Return [X, Y] of the center of cell containing provided text 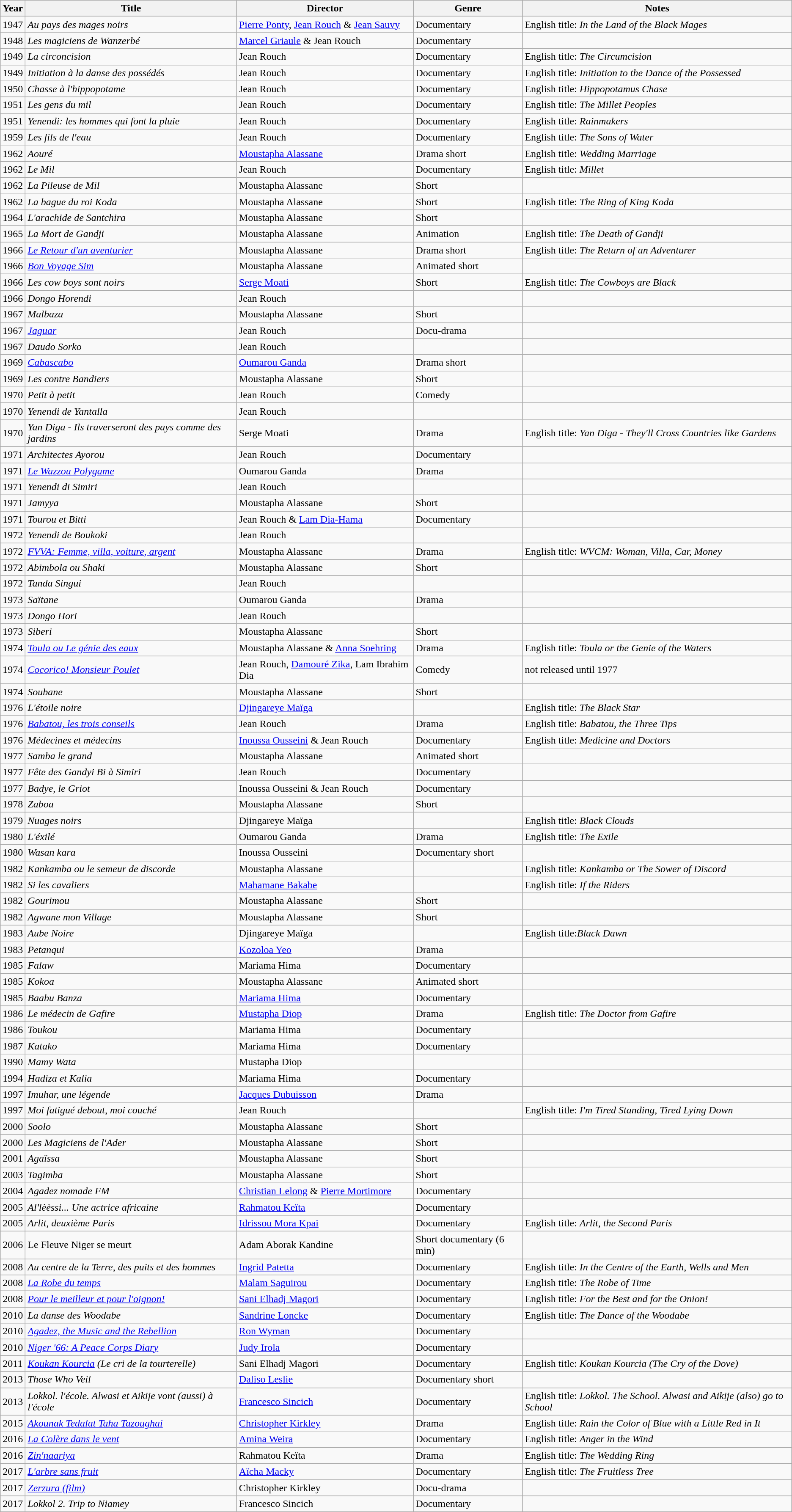
English title: The Return of an Adventurer [657, 250]
English title: For the Best and for the Onion! [657, 1299]
L'étoile noire [131, 708]
Agadez, the Music and the Rebellion [131, 1331]
not released until 1977 [657, 669]
Daudo Sorko [131, 347]
1965 [13, 234]
English title: WVCM: Woman, Villa, Car, Money [657, 551]
English title: In the Centre of the Earth, Wells and Men [657, 1267]
Le Fleuve Niger se meurt [131, 1245]
Petit à petit [131, 395]
1964 [13, 218]
English title: The Robe of Time [657, 1283]
Abimbola ou Shaki [131, 567]
1979 [13, 821]
English title: The Fruitless Tree [657, 1471]
Les magiciens de Wanzerbé [131, 41]
Koukan Kourcia (Le cri de la tourterelle) [131, 1363]
2011 [13, 1363]
1950 [13, 89]
Zerzura (film) [131, 1487]
English title: The Ring of King Koda [657, 202]
Soubane [131, 691]
Tanda Singui [131, 584]
L'éxilé [131, 837]
English title: The Circumcision [657, 57]
Mahamane Bakabe [325, 885]
Jean Rouch & Lam Dia-Hama [325, 519]
Architectes Ayorou [131, 454]
Les gens du mil [131, 105]
Siberi [131, 632]
Yenendi: les hommes qui font la pluie [131, 121]
Tagimba [131, 1175]
English title: Anger in the Wind [657, 1439]
La bague du roi Koda [131, 202]
English title: Hippopotamus Chase [657, 89]
Fête des Gandyi Bi à Simiri [131, 772]
L'arbre sans fruit [131, 1471]
Marcel Griaule & Jean Rouch [325, 41]
English title: Rainmakers [657, 121]
Jamyya [131, 503]
Akounak Tedalat Taha Tazoughai [131, 1423]
Jean Rouch, Damouré Zika, Lam Ibrahim Dia [325, 669]
English title: The Black Star [657, 708]
Inoussa Ousseini [325, 853]
Ron Wyman [325, 1331]
Chasse à l'hippopotame [131, 89]
Daliso Leslie [325, 1380]
Le Mil [131, 169]
English title: The Sons of Water [657, 137]
Yan Diga - Ils traverseront des pays comme des jardins [131, 432]
Dongo Hori [131, 616]
La Colère dans le vent [131, 1439]
English title: The Death of Gandji [657, 234]
1947 [13, 25]
English title: Babatou, the Three Tips [657, 724]
Falaw [131, 965]
Sandrine Loncke [325, 1315]
Aouré [131, 153]
Petanqui [131, 949]
Kozoloa Yeo [325, 949]
2015 [13, 1423]
La Robe du temps [131, 1283]
English title: Kankamba or The Sower of Discord [657, 869]
L'arachide de Santchira [131, 218]
Nuages noirs [131, 821]
Les contre Bandiers [131, 379]
Short documentary (6 min) [468, 1245]
English title: Arlit, the Second Paris [657, 1223]
2004 [13, 1191]
Pour le meilleur et pour l'oignon! [131, 1299]
Year [13, 8]
Agaïssa [131, 1159]
Soolo [131, 1126]
Idrissou Mora Kpai [325, 1223]
Niger '66: A Peace Corps Diary [131, 1347]
Yenendi di Simiri [131, 487]
English title: Initiation to the Dance of the Possessed [657, 73]
Moustapha Alassane & Anna Soehring [325, 648]
English title: If the Riders [657, 885]
Katako [131, 1046]
1978 [13, 804]
Animation [468, 234]
English title: The Exile [657, 837]
Les fils de l'eau [131, 137]
Notes [657, 8]
English title: Toula or the Genie of the Waters [657, 648]
Kankamba ou le semeur de discorde [131, 869]
English title: Black Clouds [657, 821]
Adam Aborak Kandine [325, 1245]
La Mort de Gandji [131, 234]
1948 [13, 41]
2006 [13, 1245]
Those Who Veil [131, 1380]
Zaboa [131, 804]
Tourou et Bitti [131, 519]
Jacques Dubuisson [325, 1094]
Title [131, 8]
Zin'naariya [131, 1455]
La danse des Woodabe [131, 1315]
English title: Lokkol. The School. Alwasi and Aikije (also) go to School [657, 1402]
Pierre Ponty, Jean Rouch & Jean Sauvy [325, 25]
Kokoa [131, 981]
Bon Voyage Sim [131, 266]
La circoncision [131, 57]
Judy Irola [325, 1347]
Médecines et médecins [131, 740]
Saïtane [131, 600]
English title: Wedding Marriage [657, 153]
Arlit, deuxième Paris [131, 1223]
Mamy Wata [131, 1062]
Initiation à la danse des possédés [131, 73]
Cocorico! Monsieur Poulet [131, 669]
Au centre de la Terre, des puits et des hommes [131, 1267]
English title: The Cowboys are Black [657, 282]
Babatou, les trois conseils [131, 724]
Aube Noire [131, 933]
English title: In the Land of the Black Mages [657, 25]
English title: Koukan Kourcia (The Cry of the Dove) [657, 1363]
1994 [13, 1078]
Yenendi de Boukoki [131, 535]
Baabu Banza [131, 997]
Si les cavaliers [131, 885]
English title: The Wedding Ring [657, 1455]
Moi fatigué debout, moi couché [131, 1110]
Le Wazzou Polygame [131, 471]
Malbaza [131, 314]
English title: The Millet Peoples [657, 105]
English title: The Doctor from Gafire [657, 1014]
Al'lèèssi... Une actrice africaine [131, 1207]
English title:Black Dawn [657, 933]
Les cow boys sont noirs [131, 282]
2003 [13, 1175]
Amina Weira [325, 1439]
Gourimou [131, 901]
Au pays des mages noirs [131, 25]
English title: Millet [657, 169]
English title: Yan Diga - They'll Cross Countries like Gardens [657, 432]
Genre [468, 8]
Toula ou Le génie des eaux [131, 648]
1959 [13, 137]
Toukou [131, 1030]
Cabascabo [131, 363]
Le médecin de Gafire [131, 1014]
English title: The Dance of the Woodabe [657, 1315]
English title: Rain the Color of Blue with a Little Red in It [657, 1423]
Yenendi de Yantalla [131, 411]
Ingrid Patetta [325, 1267]
Hadiza et Kalia [131, 1078]
Malam Saguirou [325, 1283]
Les Magiciens de l'Ader [131, 1143]
Aïcha Macky [325, 1471]
Lokkol 2. Trip to Niamey [131, 1504]
Le Retour d'un aventurier [131, 250]
Lokkol. l'école. Alwasi et Aikije vont (aussi) à l'école [131, 1402]
Wasan kara [131, 853]
Agwane mon Village [131, 917]
Dongo Horendi [131, 298]
Badye, le Griot [131, 788]
La Pileuse de Mil [131, 185]
Imuhar, une légende [131, 1094]
Samba le grand [131, 756]
1987 [13, 1046]
English title: I'm Tired Standing, Tired Lying Down [657, 1110]
2001 [13, 1159]
FVVA: Femme, villa, voiture, argent [131, 551]
Agadez nomade FM [131, 1191]
Christian Lelong & Pierre Mortimore [325, 1191]
Jaguar [131, 330]
Director [325, 8]
English title: Medicine and Doctors [657, 740]
1990 [13, 1062]
